For the text-containing cell, return its midpoint in (X, Y) coordinate format. 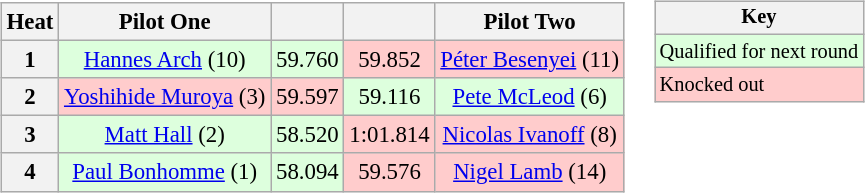
2 (30, 97)
Heat (30, 22)
1:01.814 (390, 135)
59.597 (308, 97)
Knocked out (759, 85)
Hannes Arch (10) (165, 60)
58.520 (308, 135)
3 (30, 135)
59.852 (390, 60)
1 (30, 60)
Péter Besenyei (11) (530, 60)
Yoshihide Muroya (3) (165, 97)
4 (30, 172)
Key (759, 18)
Nigel Lamb (14) (530, 172)
59.576 (390, 172)
Nicolas Ivanoff (8) (530, 135)
59.116 (390, 97)
Qualified for next round (759, 51)
59.760 (308, 60)
Matt Hall (2) (165, 135)
58.094 (308, 172)
Pilot Two (530, 22)
Paul Bonhomme (1) (165, 172)
Pilot One (165, 22)
Pete McLeod (6) (530, 97)
